Detect which cell encompasses the target text, then output its [X, Y] center coordinate. 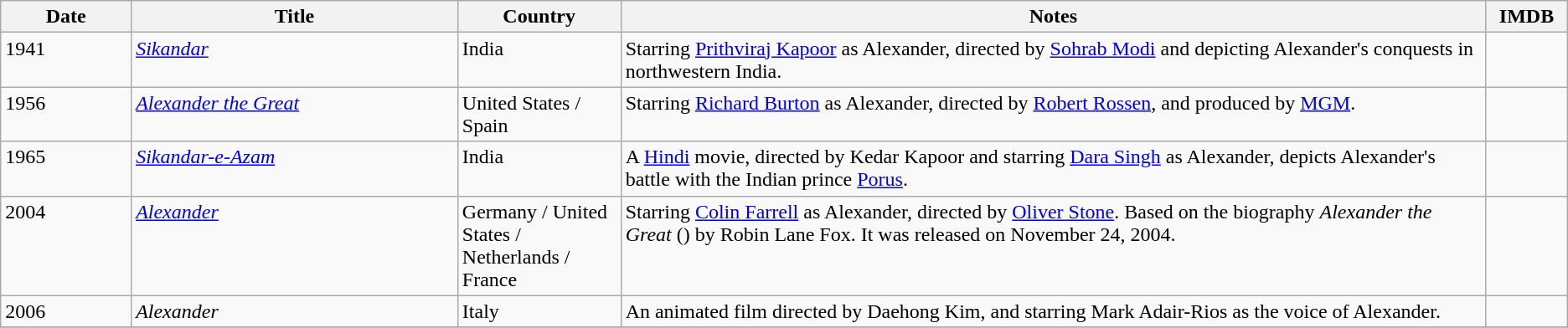
Starring Prithviraj Kapoor as Alexander, directed by Sohrab Modi and depicting Alexander's conquests in northwestern India. [1054, 60]
Germany / United States / Netherlands / France [539, 246]
Title [295, 17]
2006 [66, 311]
2004 [66, 246]
An animated film directed by Daehong Kim, and starring Mark Adair-Rios as the voice of Alexander. [1054, 311]
Date [66, 17]
IMDB [1526, 17]
Alexander the Great [295, 114]
1941 [66, 60]
United States / Spain [539, 114]
Starring Richard Burton as Alexander, directed by Robert Rossen, and produced by MGM. [1054, 114]
Country [539, 17]
Sikandar [295, 60]
Sikandar-e-Azam [295, 169]
1956 [66, 114]
A Hindi movie, directed by Kedar Kapoor and starring Dara Singh as Alexander, depicts Alexander's battle with the Indian prince Porus. [1054, 169]
Notes [1054, 17]
Italy [539, 311]
1965 [66, 169]
